Return the (x, y) coordinate for the center point of the cell that contains the specified text.  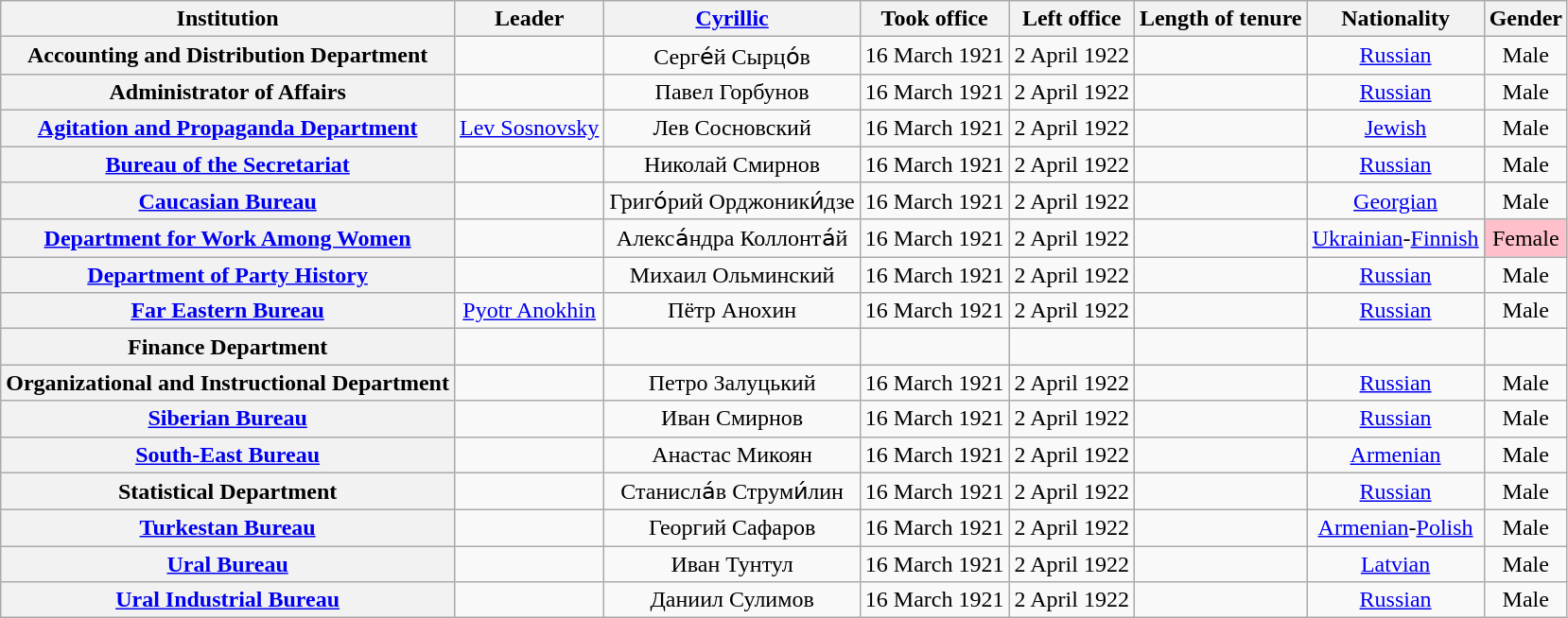
Took office (934, 19)
Ural Bureau (228, 564)
Jewish (1396, 128)
Серге́й Сырцо́в (732, 56)
Петро Залуцький (732, 383)
Agitation and Propaganda Department (228, 128)
Accounting and Distribution Department (228, 56)
Department of Party History (228, 275)
Иван Смирнов (732, 419)
Caucasian Bureau (228, 201)
Даниил Сулимов (732, 600)
Armenian (1396, 455)
Лев Сосновский (732, 128)
Ukrainian-Finnish (1396, 238)
Department for Work Among Women (228, 238)
Far Eastern Bureau (228, 311)
Finance Department (228, 347)
Cyrillic (732, 19)
Алекса́ндра Коллонта́й (732, 238)
Turkestan Bureau (228, 528)
Георгий Сафаров (732, 528)
Pyotr Anokhin (529, 311)
Михаил Ольминский (732, 275)
Павел Горбунов (732, 92)
Nationality (1396, 19)
Female (1525, 238)
Left office (1071, 19)
Gender (1525, 19)
Ural Industrial Bureau (228, 600)
Leader (529, 19)
Станисла́в Струми́лин (732, 491)
Length of tenure (1220, 19)
Анастас Микоян (732, 455)
Григо́рий Орджоники́дзе (732, 201)
Latvian (1396, 564)
Statistical Department (228, 491)
Administrator of Affairs (228, 92)
Lev Sosnovsky (529, 128)
Armenian-Polish (1396, 528)
Georgian (1396, 201)
Николай Смирнов (732, 163)
Siberian Bureau (228, 419)
Organizational and Instructional Department (228, 383)
Пётр Анохин (732, 311)
Bureau of the Secretariat (228, 163)
Иван Тунтул (732, 564)
Institution (228, 19)
South-East Bureau (228, 455)
